Provide the [X, Y] coordinate of the cell's center where the given text is located.  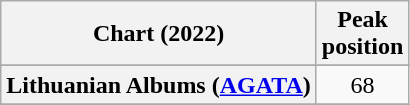
Lithuanian Albums (AGATA) [159, 85]
Chart (2022) [159, 34]
68 [362, 85]
Peakposition [362, 34]
